Determine the [x, y] coordinate at the center of the cell enclosing the given text.  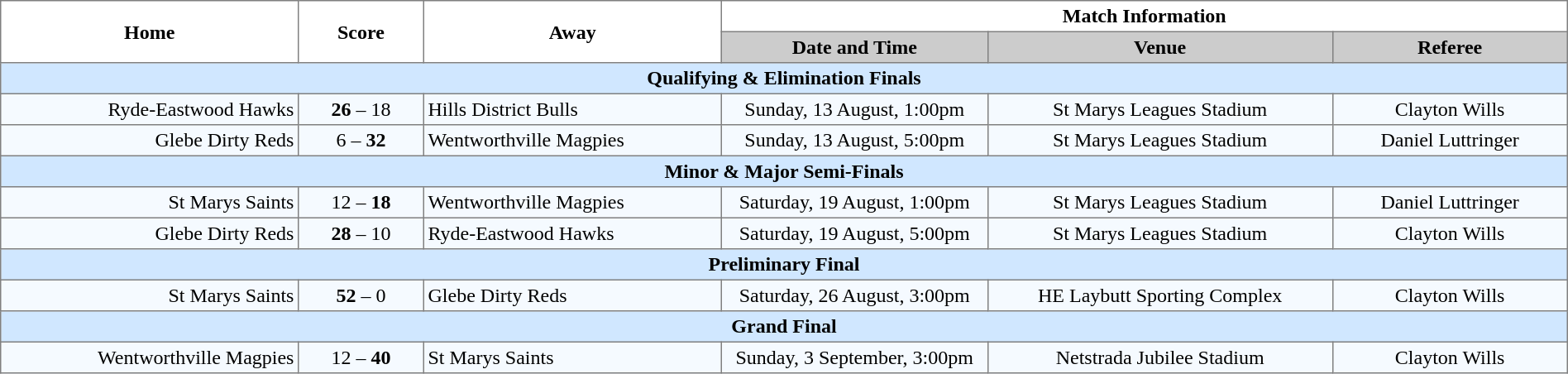
Grand Final [784, 327]
Hills District Bulls [572, 109]
Sunday, 13 August, 5:00pm [854, 141]
Preliminary Final [784, 265]
52 – 0 [361, 295]
Minor & Major Semi-Finals [784, 171]
12 – 18 [361, 203]
Sunday, 3 September, 3:00pm [854, 357]
Match Information [1145, 17]
HE Laybutt Sporting Complex [1159, 295]
Saturday, 19 August, 1:00pm [854, 203]
26 – 18 [361, 109]
Home [150, 31]
Saturday, 19 August, 5:00pm [854, 233]
Qualifying & Elimination Finals [784, 79]
Sunday, 13 August, 1:00pm [854, 109]
Netstrada Jubilee Stadium [1159, 357]
Score [361, 31]
Venue [1159, 47]
Referee [1450, 47]
Date and Time [854, 47]
6 – 32 [361, 141]
Saturday, 26 August, 3:00pm [854, 295]
28 – 10 [361, 233]
12 – 40 [361, 357]
Away [572, 31]
